Extract the (x, y) coordinate from the center of the cell holding the provided text.  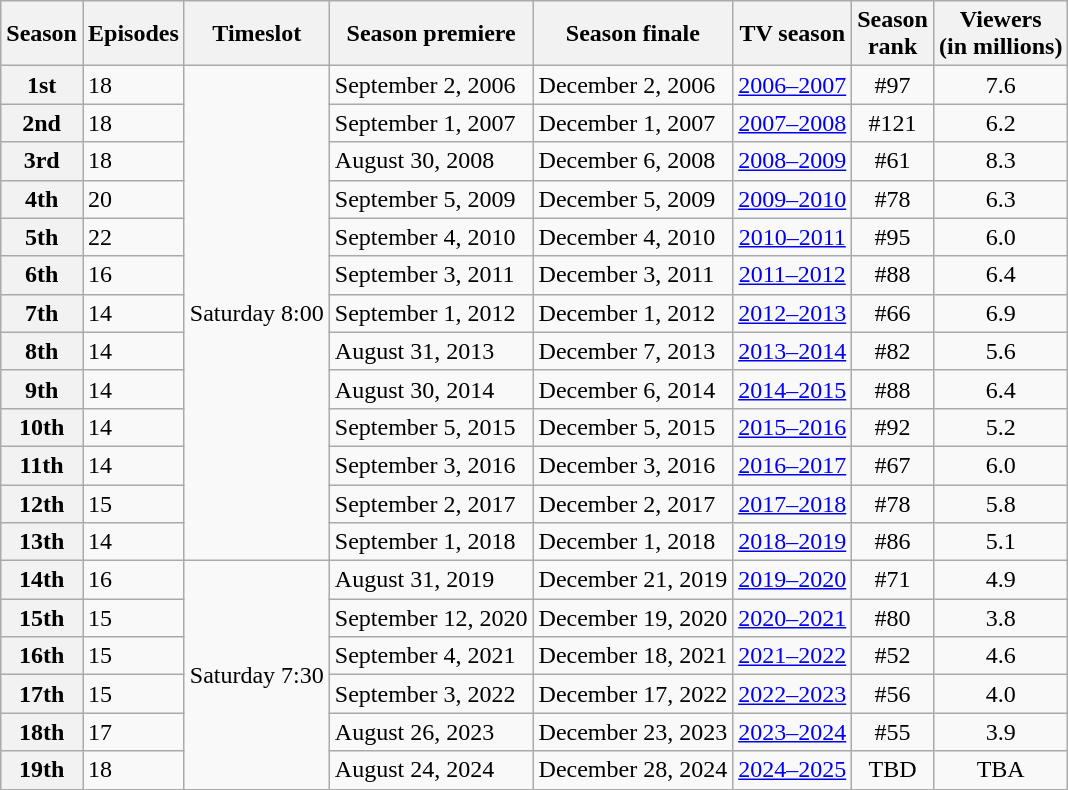
2020–2021 (792, 618)
10th (42, 427)
#92 (893, 427)
17th (42, 694)
3rd (42, 161)
Viewers(in millions) (1000, 34)
2015–2016 (792, 427)
12th (42, 503)
August 31, 2019 (431, 580)
Season premiere (431, 34)
December 21, 2019 (633, 580)
19th (42, 770)
5.6 (1000, 351)
6.3 (1000, 199)
September 3, 2011 (431, 275)
2022–2023 (792, 694)
16th (42, 656)
August 31, 2013 (431, 351)
December 7, 2013 (633, 351)
December 19, 2020 (633, 618)
2009–2010 (792, 199)
5.1 (1000, 542)
August 24, 2024 (431, 770)
Saturday 7:30 (256, 675)
2006–2007 (792, 85)
5.8 (1000, 503)
#80 (893, 618)
December 5, 2009 (633, 199)
TBD (893, 770)
Seasonrank (893, 34)
September 1, 2018 (431, 542)
December 3, 2011 (633, 275)
5.2 (1000, 427)
4.9 (1000, 580)
December 1, 2012 (633, 313)
December 17, 2022 (633, 694)
#71 (893, 580)
11th (42, 465)
8th (42, 351)
#121 (893, 123)
15th (42, 618)
December 6, 2014 (633, 389)
8.3 (1000, 161)
20 (133, 199)
August 30, 2008 (431, 161)
September 4, 2021 (431, 656)
6.9 (1000, 313)
4.0 (1000, 694)
TBA (1000, 770)
September 5, 2015 (431, 427)
December 1, 2018 (633, 542)
14th (42, 580)
December 23, 2023 (633, 732)
December 1, 2007 (633, 123)
2008–2009 (792, 161)
TV season (792, 34)
2007–2008 (792, 123)
#82 (893, 351)
December 6, 2008 (633, 161)
Season (42, 34)
#95 (893, 237)
5th (42, 237)
2018–2019 (792, 542)
#52 (893, 656)
2013–2014 (792, 351)
December 18, 2021 (633, 656)
August 30, 2014 (431, 389)
December 2, 2006 (633, 85)
6.2 (1000, 123)
2017–2018 (792, 503)
Timeslot (256, 34)
September 2, 2006 (431, 85)
September 4, 2010 (431, 237)
7.6 (1000, 85)
2024–2025 (792, 770)
#56 (893, 694)
7th (42, 313)
#86 (893, 542)
August 26, 2023 (431, 732)
6th (42, 275)
2014–2015 (792, 389)
September 12, 2020 (431, 618)
December 5, 2015 (633, 427)
4.6 (1000, 656)
17 (133, 732)
September 2, 2017 (431, 503)
#97 (893, 85)
2011–2012 (792, 275)
Saturday 8:00 (256, 314)
Episodes (133, 34)
2023–2024 (792, 732)
13th (42, 542)
2019–2020 (792, 580)
2nd (42, 123)
September 1, 2012 (431, 313)
2012–2013 (792, 313)
3.8 (1000, 618)
1st (42, 85)
3.9 (1000, 732)
Season finale (633, 34)
December 28, 2024 (633, 770)
December 4, 2010 (633, 237)
2010–2011 (792, 237)
#61 (893, 161)
December 2, 2017 (633, 503)
September 3, 2016 (431, 465)
22 (133, 237)
2021–2022 (792, 656)
#66 (893, 313)
September 5, 2009 (431, 199)
4th (42, 199)
9th (42, 389)
September 3, 2022 (431, 694)
December 3, 2016 (633, 465)
September 1, 2007 (431, 123)
#67 (893, 465)
2016–2017 (792, 465)
18th (42, 732)
#55 (893, 732)
